Return (x, y) of the center of cell containing provided text 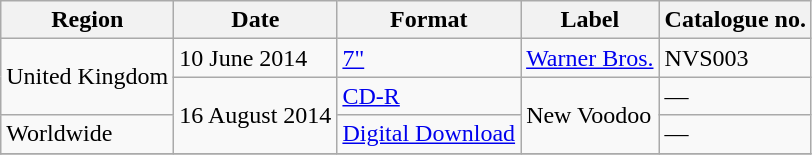
Digital Download (429, 134)
Date (256, 20)
New Voodoo (590, 115)
NVS003 (735, 58)
Format (429, 20)
Region (88, 20)
Catalogue no. (735, 20)
7" (429, 58)
Worldwide (88, 134)
CD-R (429, 96)
Warner Bros. (590, 58)
United Kingdom (88, 77)
16 August 2014 (256, 115)
Label (590, 20)
10 June 2014 (256, 58)
